Return (X, Y) of the center of cell containing provided text 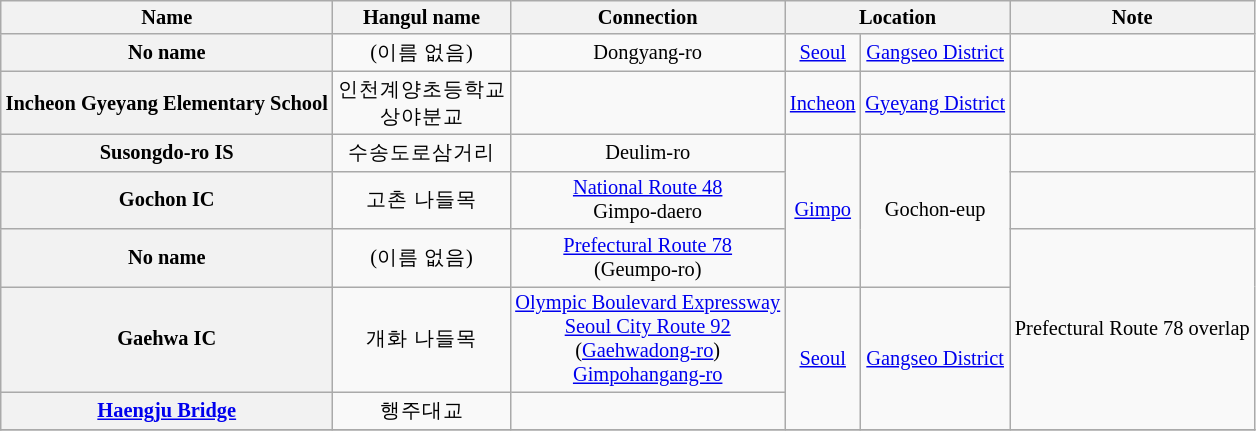
Connection (648, 17)
Dongyang-ro (648, 52)
인천계양초등학교상야분교 (422, 103)
Haengju Bridge (167, 410)
Incheon Gyeyang Elementary School (167, 103)
Note (1132, 17)
National Route 48Gimpo-daero (648, 200)
Olympic Boulevard ExpresswaySeoul City Route 92(Gaehwadong-ro)Gimpohangang-ro (648, 339)
Gochon-eup (935, 210)
수송도로삼거리 (422, 152)
Gyeyang District (935, 103)
Deulim-ro (648, 152)
Prefectural Route 78 overlap (1132, 329)
Hangul name (422, 17)
Gaehwa IC (167, 339)
행주대교 (422, 410)
Prefectural Route 78(Geumpo-ro) (648, 258)
Name (167, 17)
Incheon (822, 103)
고촌 나들목 (422, 200)
개화 나들목 (422, 339)
Location (898, 17)
Gochon IC (167, 200)
Susongdo-ro IS (167, 152)
Gimpo (822, 210)
